Pinpoint the cell where the given text exists, returning its [X, Y] midpoint coordinate. 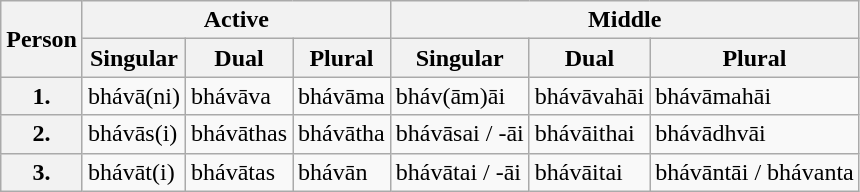
bhávātai / -āi [460, 172]
bhávāva [240, 96]
bhávāitai [589, 172]
bhávātas [240, 172]
Middle [624, 20]
bhávātha [342, 134]
bhávāthas [240, 134]
bhávādhvāi [755, 134]
bhávān [342, 172]
1. [42, 96]
Person [42, 39]
bhávāvahāi [589, 96]
bhávā(ni) [134, 96]
bhávās(i) [134, 134]
Active [236, 20]
bhávāsai / -āi [460, 134]
bháv(ām)āi [460, 96]
bhávāithai [589, 134]
3. [42, 172]
bhávāntāi / bhávanta [755, 172]
2. [42, 134]
bhávāma [342, 96]
bhávāmahāi [755, 96]
bhávāt(i) [134, 172]
